Provide the (x, y) coordinate of the cell's center where the given text is located.  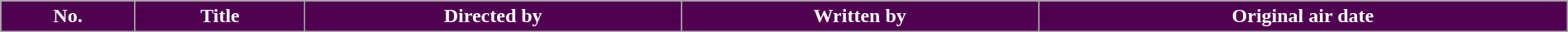
Original air date (1303, 16)
Title (220, 16)
Written by (860, 16)
No. (68, 16)
Directed by (493, 16)
